Pinpoint the cell where the given text exists, returning its [x, y] midpoint coordinate. 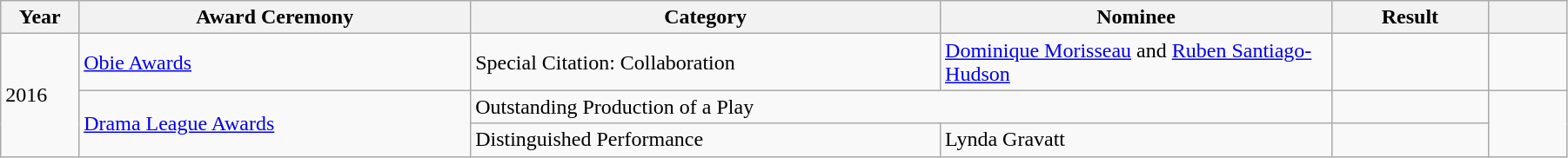
Dominique Morisseau and Ruben Santiago-Hudson [1136, 63]
Category [706, 17]
Lynda Gravatt [1136, 140]
2016 [40, 95]
Result [1410, 17]
Drama League Awards [275, 123]
Distinguished Performance [706, 140]
Award Ceremony [275, 17]
Obie Awards [275, 63]
Special Citation: Collaboration [706, 63]
Year [40, 17]
Outstanding Production of a Play [901, 107]
Nominee [1136, 17]
